Search for the cell housing the specified text and yield its (x, y) center coordinate. 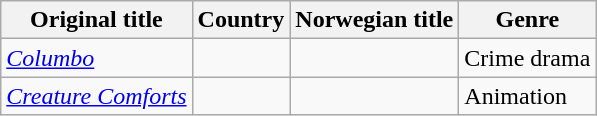
Animation (528, 96)
Country (241, 20)
Columbo (96, 58)
Crime drama (528, 58)
Creature Comforts (96, 96)
Genre (528, 20)
Norwegian title (374, 20)
Original title (96, 20)
